Search for the cell housing the specified text and yield its [x, y] center coordinate. 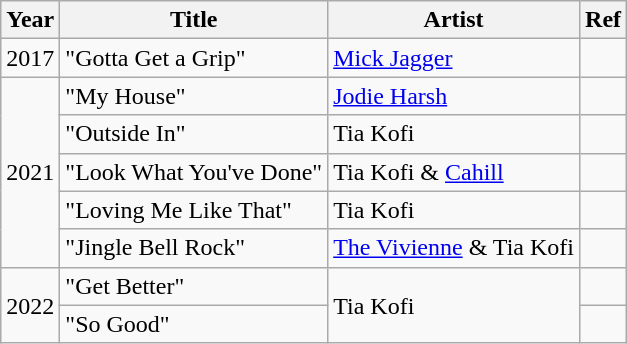
"Get Better" [194, 286]
"My House" [194, 96]
"Loving Me Like That" [194, 210]
2017 [30, 58]
"Outside In" [194, 134]
"Jingle Bell Rock" [194, 248]
"Look What You've Done" [194, 172]
2022 [30, 305]
Title [194, 20]
2021 [30, 172]
Mick Jagger [454, 58]
Year [30, 20]
"So Good" [194, 324]
The Vivienne & Tia Kofi [454, 248]
Tia Kofi & Cahill [454, 172]
Artist [454, 20]
Ref [604, 20]
"Gotta Get a Grip" [194, 58]
Jodie Harsh [454, 96]
